Output the (x, y) coordinate of the center of the cell containing the given text.  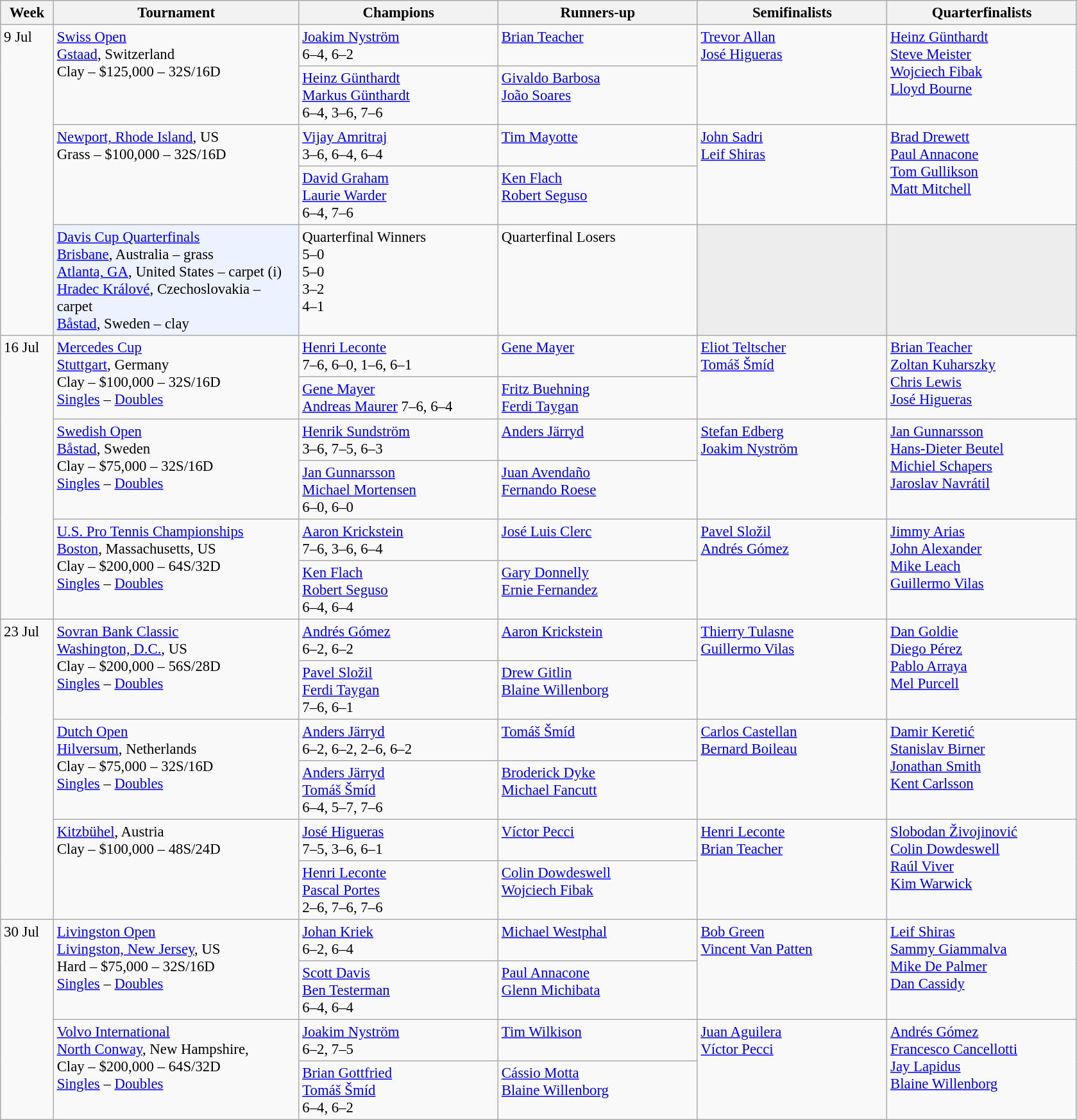
Quarterfinal Losers (598, 281)
U.S. Pro Tennis Championships Boston, Massachusetts, US Clay – $200,000 – 64S/32D Singles – Doubles (176, 569)
Joakim Nyström 6–2, 7–5 (399, 1040)
Juan Avendaño Fernando Roese (598, 489)
Pavel Složil Ferdi Taygan 7–6, 6–1 (399, 690)
Week (27, 13)
Colin Dowdeswell Wojciech Fibak (598, 890)
John Sadri Leif Shiras (792, 175)
Thierry Tulasne Guillermo Vilas (792, 669)
Kitzbühel, Austria Clay – $100,000 – 48S/24D (176, 869)
Champions (399, 13)
Heinz Günthardt Steve Meister Wojciech Fibak Lloyd Bourne (982, 75)
Pavel Složil Andrés Gómez (792, 569)
Brian Gottfried Tomáš Šmíd 6–4, 6–2 (399, 1090)
Henri Leconte Pascal Portes 2–6, 7–6, 7–6 (399, 890)
Slobodan Živojinović Colin Dowdeswell Raúl Viver Kim Warwick (982, 869)
30 Jul (27, 1020)
Tournament (176, 13)
Brad Drewett Paul Annacone Tom Gullikson Matt Mitchell (982, 175)
Scott Davis Ben Testerman 6–4, 6–4 (399, 990)
16 Jul (27, 478)
Newport, Rhode Island, US Grass – $100,000 – 32S/16D (176, 175)
Heinz Günthardt Markus Günthardt 6–4, 3–6, 7–6 (399, 96)
Trevor Allan José Higueras (792, 75)
Bob Green Vincent Van Patten (792, 970)
Anders Järryd (598, 440)
Carlos Castellan Bernard Boileau (792, 769)
David Graham Laurie Warder 6–4, 7–6 (399, 196)
Quarterfinal Winners 5–0 5–0 3–2 4–1 (399, 281)
Tim Mayotte (598, 146)
Givaldo Barbosa João Soares (598, 96)
Aaron Krickstein 7–6, 3–6, 6–4 (399, 540)
Quarterfinalists (982, 13)
Henri Leconte Brian Teacher (792, 869)
Swiss Open Gstaad, Switzerland Clay – $125,000 – 32S/16D (176, 75)
Broderick Dyke Michael Fancutt (598, 790)
Gene Mayer (598, 357)
Jimmy Arias John Alexander Mike Leach Guillermo Vilas (982, 569)
Henri Leconte 7–6, 6–0, 1–6, 6–1 (399, 357)
Damir Keretić Stanislav Birner Jonathan Smith Kent Carlsson (982, 769)
Volvo International North Conway, New Hampshire, Clay – $200,000 – 64S/32D Singles – Doubles (176, 1070)
Livingston Open Livingston, New Jersey, US Hard – $75,000 – 32S/16D Singles – Doubles (176, 970)
Dan Goldie Diego Pérez Pablo Arraya Mel Purcell (982, 669)
Anders Järryd 6–2, 6–2, 2–6, 6–2 (399, 740)
Cássio Motta Blaine Willenborg (598, 1090)
Brian Teacher (598, 46)
Leif Shiras Sammy Giammalva Mike De Palmer Dan Cassidy (982, 970)
Brian Teacher Zoltan Kuharszky Chris Lewis José Higueras (982, 377)
Jan Gunnarsson Hans-Dieter Beutel Michiel Schapers Jaroslav Navrátil (982, 469)
Swedish Open Båstad, Sweden Clay – $75,000 – 32S/16D Singles – Doubles (176, 469)
Drew Gitlin Blaine Willenborg (598, 690)
Vijay Amritraj 3–6, 6–4, 6–4 (399, 146)
Joakim Nyström 6–4, 6–2 (399, 46)
Ken Flach Robert Seguso (598, 196)
Johan Kriek 6–2, 6–4 (399, 940)
Jan Gunnarsson Michael Mortensen 6–0, 6–0 (399, 489)
Juan Aguilera Víctor Pecci (792, 1070)
Michael Westphal (598, 940)
Andrés Gómez Francesco Cancellotti Jay Lapidus Blaine Willenborg (982, 1070)
Fritz Buehning Ferdi Taygan (598, 398)
Henrik Sundström 3–6, 7–5, 6–3 (399, 440)
José Higueras 7–5, 3–6, 6–1 (399, 840)
Aaron Krickstein (598, 640)
Dutch Open Hilversum, Netherlands Clay – $75,000 – 32S/16D Singles – Doubles (176, 769)
Gary Donnelly Ernie Fernandez (598, 590)
Víctor Pecci (598, 840)
Eliot Teltscher Tomáš Šmíd (792, 377)
Stefan Edberg Joakim Nyström (792, 469)
Andrés Gómez 6–2, 6–2 (399, 640)
Semifinalists (792, 13)
Anders Järryd Tomáš Šmíd 6–4, 5–7, 7–6 (399, 790)
Tim Wilkison (598, 1040)
Tomáš Šmíd (598, 740)
Sovran Bank Classic Washington, D.C., US Clay – $200,000 – 56S/28D Singles – Doubles (176, 669)
9 Jul (27, 181)
Gene Mayer Andreas Maurer 7–6, 6–4 (399, 398)
Paul Annacone Glenn Michibata (598, 990)
Mercedes Cup Stuttgart, Germany Clay – $100,000 – 32S/16D Singles – Doubles (176, 377)
23 Jul (27, 770)
Ken Flach Robert Seguso 6–4, 6–4 (399, 590)
Runners-up (598, 13)
José Luis Clerc (598, 540)
